Determine the [x, y] coordinate at the center of the cell enclosing the given text.  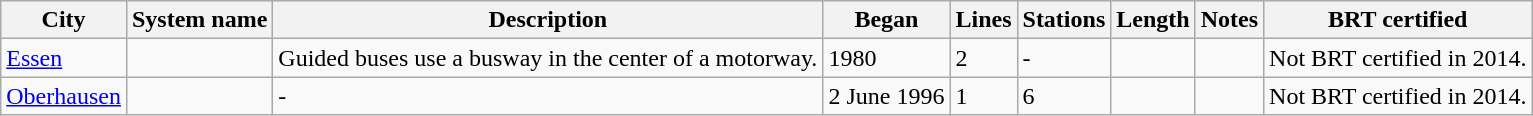
City [64, 20]
Notes [1229, 20]
Oberhausen [64, 96]
System name [199, 20]
1980 [886, 58]
Began [886, 20]
2 June 1996 [886, 96]
Length [1153, 20]
1 [984, 96]
6 [1064, 96]
Guided buses use a busway in the center of a motorway. [548, 58]
2 [984, 58]
BRT certified [1398, 20]
Lines [984, 20]
Stations [1064, 20]
Description [548, 20]
Essen [64, 58]
